For the text-containing cell, return its midpoint in [X, Y] coordinate format. 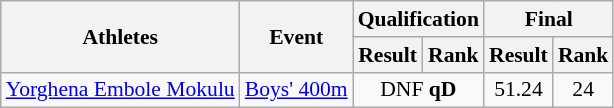
24 [584, 90]
Athletes [120, 36]
Boys' 400m [296, 90]
51.24 [518, 90]
Qualification [418, 19]
Yorghena Embole Mokulu [120, 90]
Event [296, 36]
DNF qD [418, 90]
Final [548, 19]
